For the text-containing cell, return its midpoint in [x, y] coordinate format. 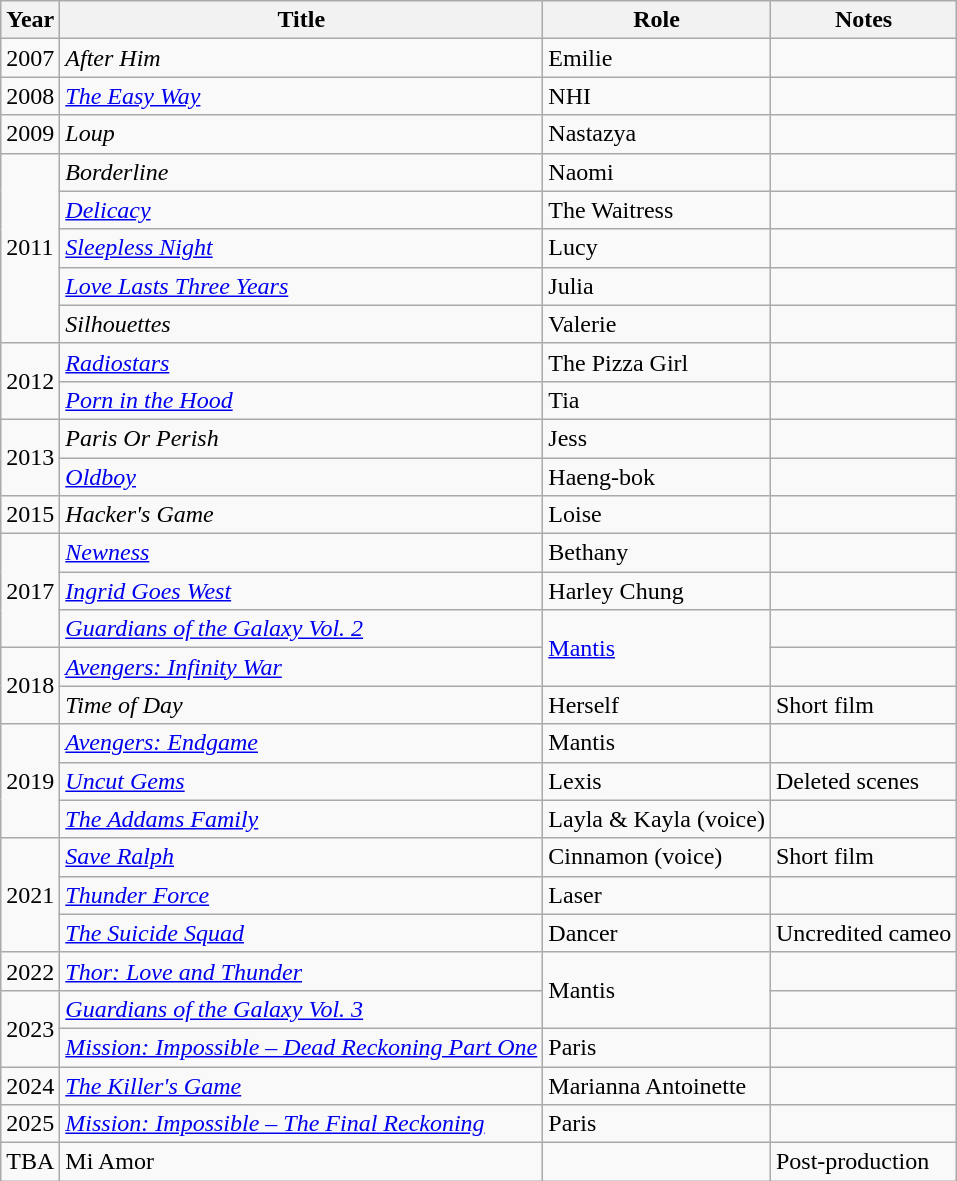
Deleted scenes [863, 781]
Avengers: Endgame [302, 743]
Naomi [657, 172]
Ingrid Goes West [302, 591]
Emilie [657, 58]
2017 [30, 591]
The Pizza Girl [657, 362]
Love Lasts Three Years [302, 286]
Mi Amor [302, 1162]
Delicacy [302, 210]
Uncredited cameo [863, 933]
Thunder Force [302, 895]
Haeng-bok [657, 477]
Herself [657, 705]
Loise [657, 515]
Sleepless Night [302, 248]
Role [657, 20]
Radiostars [302, 362]
Oldboy [302, 477]
Borderline [302, 172]
2009 [30, 134]
2013 [30, 457]
Tia [657, 400]
2012 [30, 381]
Silhouettes [302, 324]
The Addams Family [302, 819]
Newness [302, 553]
2023 [30, 1028]
Jess [657, 438]
Porn in the Hood [302, 400]
Save Ralph [302, 857]
Lucy [657, 248]
Valerie [657, 324]
Thor: Love and Thunder [302, 971]
The Easy Way [302, 96]
The Killer's Game [302, 1085]
2015 [30, 515]
Mission: Impossible – The Final Reckoning [302, 1124]
Year [30, 20]
Nastazya [657, 134]
Mission: Impossible – Dead Reckoning Part One [302, 1047]
Harley Chung [657, 591]
2022 [30, 971]
2025 [30, 1124]
Paris Or Perish [302, 438]
Cinnamon (voice) [657, 857]
Uncut Gems [302, 781]
Time of Day [302, 705]
Marianna Antoinette [657, 1085]
Laser [657, 895]
2021 [30, 895]
Guardians of the Galaxy Vol. 2 [302, 629]
Loup [302, 134]
Post-production [863, 1162]
The Suicide Squad [302, 933]
2011 [30, 248]
Hacker's Game [302, 515]
After Him [302, 58]
2019 [30, 781]
2007 [30, 58]
Guardians of the Galaxy Vol. 3 [302, 1009]
The Waitress [657, 210]
NHI [657, 96]
2024 [30, 1085]
Lexis [657, 781]
TBA [30, 1162]
Avengers: Infinity War [302, 667]
2008 [30, 96]
Julia [657, 286]
Bethany [657, 553]
Notes [863, 20]
2018 [30, 686]
Layla & Kayla (voice) [657, 819]
Dancer [657, 933]
Title [302, 20]
